Identify which cell holds the provided text, then report its [x, y] central coordinate. 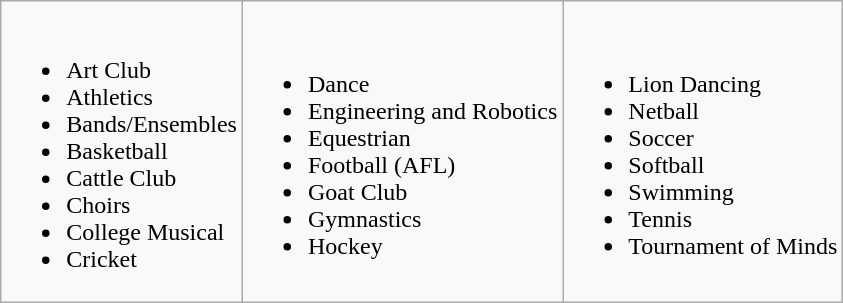
Lion DancingNetballSoccerSoftballSwimmingTennisTournament of Minds [703, 152]
Art ClubAthleticsBands/EnsemblesBasketballCattle ClubChoirsCollege MusicalCricket [122, 152]
DanceEngineering and RoboticsEquestrianFootball (AFL)Goat ClubGymnasticsHockey [402, 152]
